Scan for the cell matching the given text and deliver its [x, y] coordinate at center. 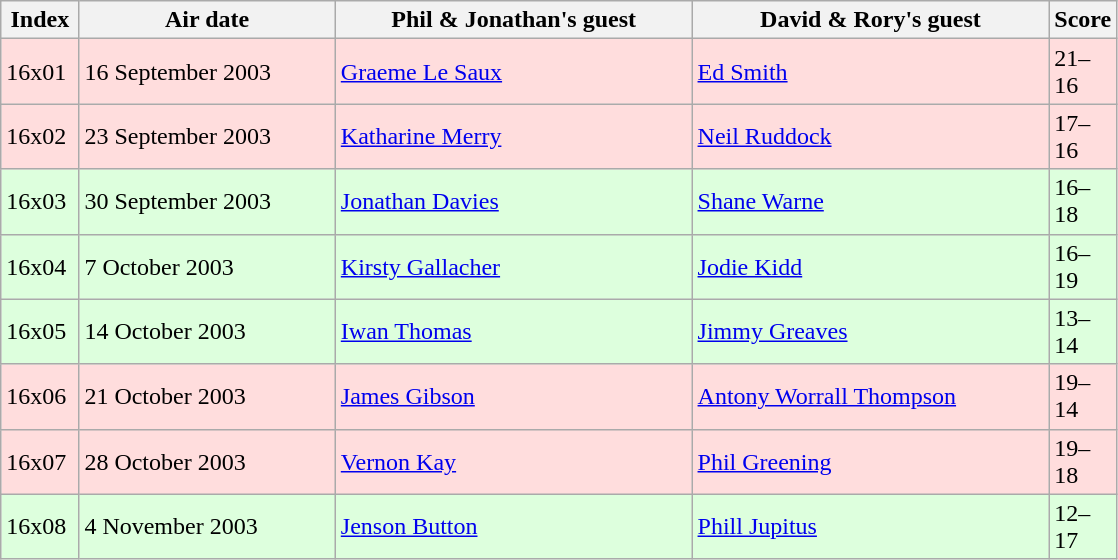
28 October 2003 [207, 462]
12–17 [1083, 526]
21–16 [1083, 72]
Score [1083, 20]
16 September 2003 [207, 72]
16x01 [40, 72]
Jenson Button [514, 526]
Kirsty Gallacher [514, 266]
16x02 [40, 136]
Jimmy Greaves [870, 332]
16x08 [40, 526]
David & Rory's guest [870, 20]
19–14 [1083, 396]
Jodie Kidd [870, 266]
21 October 2003 [207, 396]
Ed Smith [870, 72]
Neil Ruddock [870, 136]
14 October 2003 [207, 332]
Iwan Thomas [514, 332]
Antony Worrall Thompson [870, 396]
Vernon Kay [514, 462]
19–18 [1083, 462]
Air date [207, 20]
4 November 2003 [207, 526]
Katharine Merry [514, 136]
16x07 [40, 462]
30 September 2003 [207, 202]
Shane Warne [870, 202]
Phil & Jonathan's guest [514, 20]
Phil Greening [870, 462]
23 September 2003 [207, 136]
16–18 [1083, 202]
16x03 [40, 202]
Graeme Le Saux [514, 72]
16x06 [40, 396]
16x05 [40, 332]
7 October 2003 [207, 266]
Phill Jupitus [870, 526]
13–14 [1083, 332]
Jonathan Davies [514, 202]
James Gibson [514, 396]
16–19 [1083, 266]
17–16 [1083, 136]
Index [40, 20]
16x04 [40, 266]
